Detect which cell encompasses the target text, then output its (x, y) center coordinate. 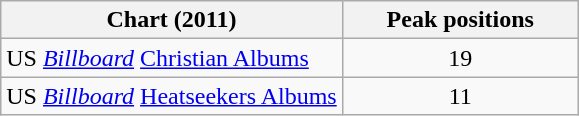
US Billboard Christian Albums (172, 58)
11 (460, 96)
Peak positions (460, 20)
US Billboard Heatseekers Albums (172, 96)
Chart (2011) (172, 20)
19 (460, 58)
